From the cell containing the given text, extract its center point as [x, y] coordinate. 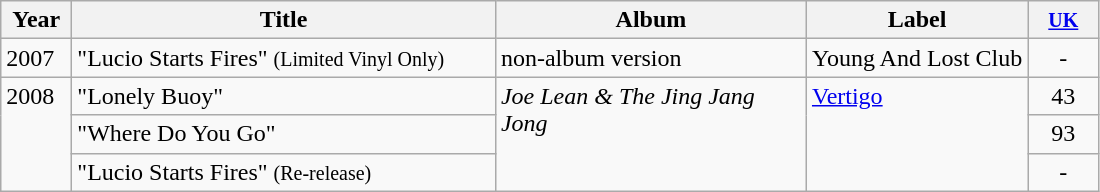
Album [650, 20]
"Lucio Starts Fires" (Re-release) [284, 172]
Joe Lean & The Jing Jang Jong [650, 134]
UK [1064, 20]
Young And Lost Club [916, 58]
"Lucio Starts Fires" (Limited Vinyl Only) [284, 58]
Year [36, 20]
Label [916, 20]
"Where Do You Go" [284, 134]
non-album version [650, 58]
Title [284, 20]
93 [1064, 134]
"Lonely Buoy" [284, 96]
2008 [36, 134]
2007 [36, 58]
Vertigo [916, 134]
43 [1064, 96]
